Determine the [X, Y] coordinate at the center of the cell enclosing the given text.  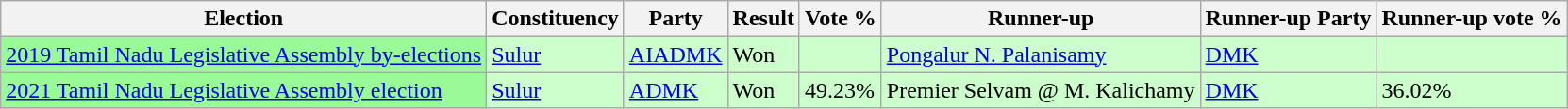
Result [763, 19]
Vote % [840, 19]
49.23% [840, 90]
Party [676, 19]
36.02% [1472, 90]
Runner-up vote % [1472, 19]
2019 Tamil Nadu Legislative Assembly by-elections [243, 54]
Constituency [556, 19]
2021 Tamil Nadu Legislative Assembly election [243, 90]
Premier Selvam @ M. Kalichamy [1041, 90]
Runner-up [1041, 19]
ADMK [676, 90]
Runner-up Party [1289, 19]
Pongalur N. Palanisamy [1041, 54]
AIADMK [676, 54]
Election [243, 19]
